Detect which cell encompasses the target text, then output its (x, y) center coordinate. 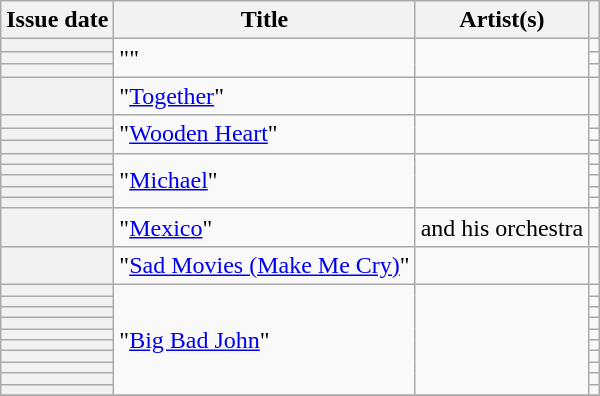
"Mexico" (264, 227)
"Wooden Heart" (264, 134)
Title (264, 20)
Issue date (58, 20)
Artist(s) (502, 20)
"Big Bad John" (264, 340)
"Sad Movies (Make Me Cry)" (264, 265)
and his orchestra (502, 227)
"" (264, 58)
"Together" (264, 96)
"Michael" (264, 180)
